Identify which cell holds the provided text, then report its (x, y) central coordinate. 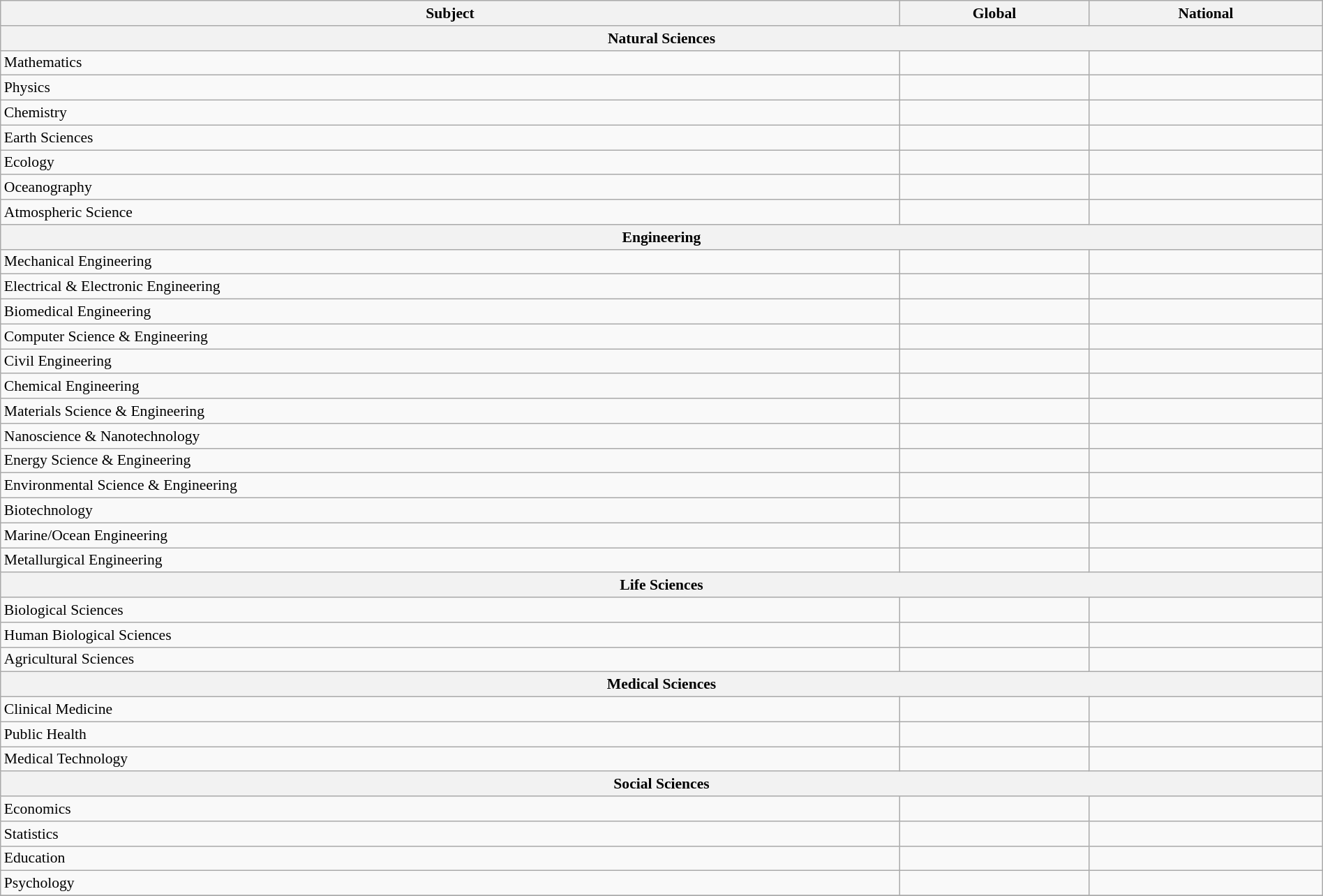
Chemical Engineering (450, 387)
Energy Science & Engineering (450, 461)
Oceanography (450, 188)
Mathematics (450, 63)
Biomedical Engineering (450, 312)
Education (450, 858)
Social Sciences (661, 784)
Life Sciences (661, 585)
Electrical & Electronic Engineering (450, 287)
Atmospheric Science (450, 212)
Mechanical Engineering (450, 262)
Computer Science & Engineering (450, 336)
Economics (450, 809)
Materials Science & Engineering (450, 411)
Metallurgical Engineering (450, 560)
Medical Technology (450, 759)
Ecology (450, 163)
Global (994, 13)
Civil Engineering (450, 361)
National (1206, 13)
Physics (450, 88)
Medical Sciences (661, 685)
Psychology (450, 883)
Nanoscience & Nanotechnology (450, 436)
Biotechnology (450, 511)
Subject (450, 13)
Biological Sciences (450, 610)
Marine/Ocean Engineering (450, 535)
Natural Sciences (661, 38)
Earth Sciences (450, 137)
Engineering (661, 237)
Chemistry (450, 113)
Statistics (450, 834)
Human Biological Sciences (450, 635)
Public Health (450, 734)
Clinical Medicine (450, 710)
Environmental Science & Engineering (450, 486)
Agricultural Sciences (450, 659)
